Search for the cell housing the specified text and yield its (X, Y) center coordinate. 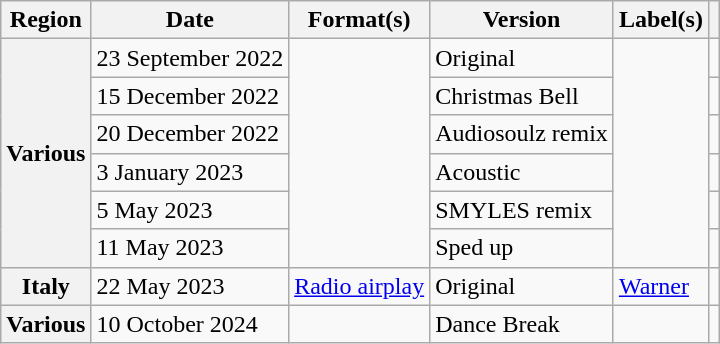
11 May 2023 (190, 248)
3 January 2023 (190, 172)
Audiosoulz remix (522, 134)
15 December 2022 (190, 96)
Date (190, 20)
10 October 2024 (190, 324)
Label(s) (660, 20)
Format(s) (360, 20)
Dance Break (522, 324)
Italy (46, 286)
Region (46, 20)
Christmas Bell (522, 96)
20 December 2022 (190, 134)
Radio airplay (360, 286)
Acoustic (522, 172)
SMYLES remix (522, 210)
Warner (660, 286)
Sped up (522, 248)
23 September 2022 (190, 58)
5 May 2023 (190, 210)
22 May 2023 (190, 286)
Version (522, 20)
